From the cell containing the given text, extract its center point as [x, y] coordinate. 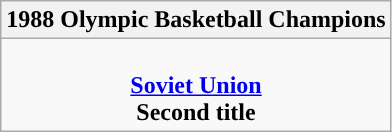
Soviet Union Second title [196, 85]
1988 Olympic Basketball Champions [196, 20]
